Search for the cell housing the specified text and yield its [X, Y] center coordinate. 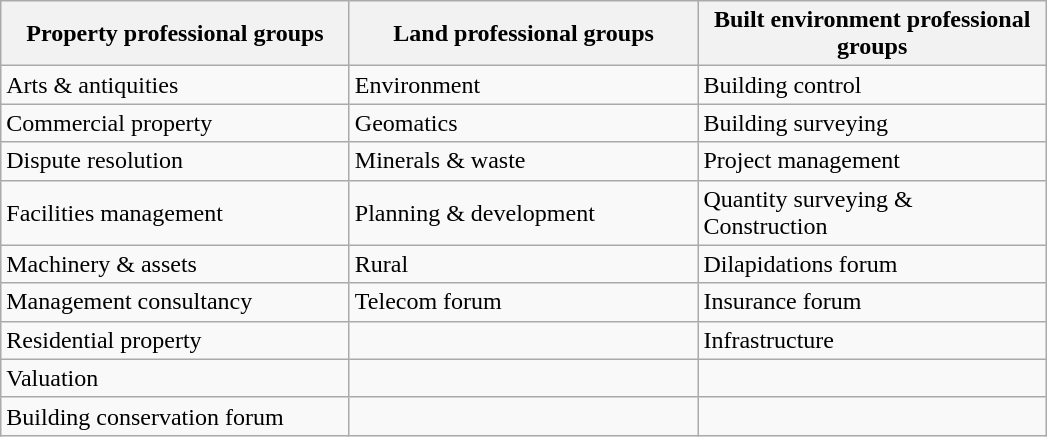
Property professional groups [176, 34]
Commercial property [176, 123]
Land professional groups [524, 34]
Dilapidations forum [872, 264]
Quantity surveying & Construction [872, 212]
Infrastructure [872, 340]
Building surveying [872, 123]
Project management [872, 161]
Geomatics [524, 123]
Management consultancy [176, 302]
Minerals & waste [524, 161]
Residential property [176, 340]
Rural [524, 264]
Machinery & assets [176, 264]
Dispute resolution [176, 161]
Insurance forum [872, 302]
Telecom forum [524, 302]
Arts & antiquities [176, 85]
Facilities management [176, 212]
Environment [524, 85]
Built environment professional groups [872, 34]
Building conservation forum [176, 416]
Valuation [176, 378]
Building control [872, 85]
Planning & development [524, 212]
